Output the [x, y] coordinate of the center of the cell containing the given text.  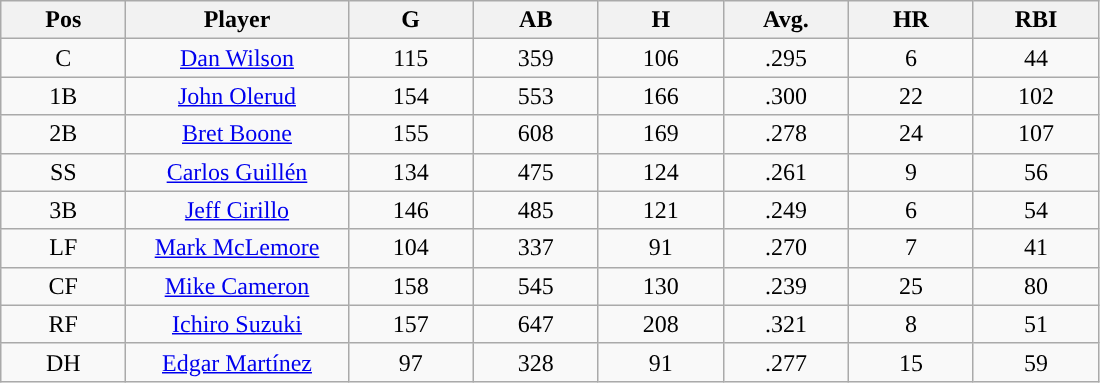
155 [410, 134]
208 [660, 324]
1B [64, 96]
107 [1036, 134]
SS [64, 172]
Jeff Cirillo [237, 210]
608 [536, 134]
15 [910, 362]
.295 [786, 58]
RF [64, 324]
146 [410, 210]
LF [64, 248]
2B [64, 134]
.321 [786, 324]
Carlos Guillén [237, 172]
553 [536, 96]
Edgar Martínez [237, 362]
56 [1036, 172]
Avg. [786, 20]
485 [536, 210]
.278 [786, 134]
.249 [786, 210]
7 [910, 248]
337 [536, 248]
.270 [786, 248]
157 [410, 324]
Pos [64, 20]
647 [536, 324]
G [410, 20]
158 [410, 286]
80 [1036, 286]
130 [660, 286]
22 [910, 96]
C [64, 58]
25 [910, 286]
115 [410, 58]
.277 [786, 362]
AB [536, 20]
102 [1036, 96]
.261 [786, 172]
97 [410, 362]
44 [1036, 58]
121 [660, 210]
John Olerud [237, 96]
41 [1036, 248]
8 [910, 324]
RBI [1036, 20]
Bret Boone [237, 134]
24 [910, 134]
HR [910, 20]
Mike Cameron [237, 286]
3B [64, 210]
104 [410, 248]
106 [660, 58]
Mark McLemore [237, 248]
Player [237, 20]
DH [64, 362]
545 [536, 286]
54 [1036, 210]
134 [410, 172]
Dan Wilson [237, 58]
.239 [786, 286]
H [660, 20]
59 [1036, 362]
.300 [786, 96]
Ichiro Suzuki [237, 324]
51 [1036, 324]
359 [536, 58]
475 [536, 172]
9 [910, 172]
169 [660, 134]
124 [660, 172]
154 [410, 96]
166 [660, 96]
CF [64, 286]
328 [536, 362]
